Output the (x, y) coordinate of the center of the cell containing the given text.  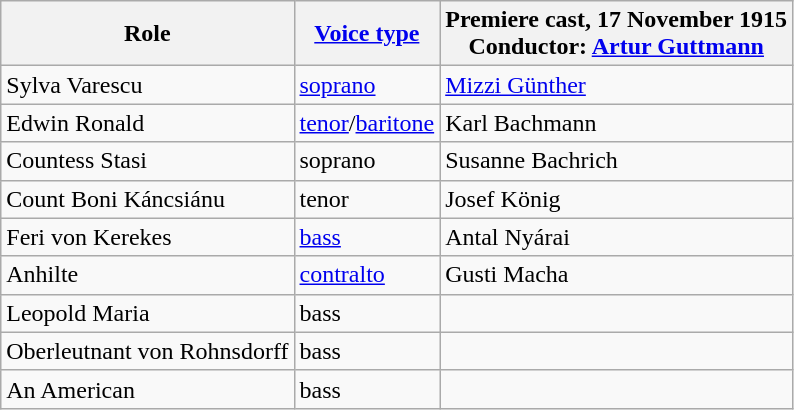
Antal Nyárai (616, 237)
Count Boni Káncsiánu (148, 199)
contralto (367, 275)
tenor/baritone (367, 123)
Voice type (367, 34)
Feri von Kerekes (148, 237)
Mizzi Günther (616, 85)
Susanne Bachrich (616, 161)
Karl Bachmann (616, 123)
Countess Stasi (148, 161)
Oberleutnant von Rohnsdorff (148, 351)
Sylva Varescu (148, 85)
Premiere cast, 17 November 1915Conductor: Artur Guttmann (616, 34)
Leopold Maria (148, 313)
Edwin Ronald (148, 123)
An American (148, 389)
Josef König (616, 199)
tenor (367, 199)
Anhilte (148, 275)
Gusti Macha (616, 275)
Role (148, 34)
